Identify which cell holds the provided text, then report its [X, Y] central coordinate. 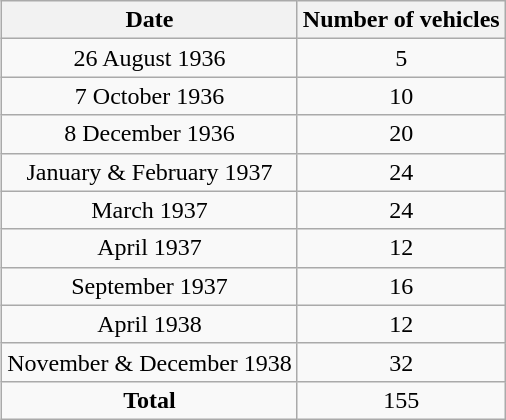
7 October 1936 [150, 96]
Total [150, 400]
155 [401, 400]
September 1937 [150, 286]
32 [401, 362]
8 December 1936 [150, 134]
March 1937 [150, 210]
10 [401, 96]
5 [401, 58]
April 1938 [150, 324]
16 [401, 286]
April 1937 [150, 248]
Number of vehicles [401, 20]
26 August 1936 [150, 58]
January & February 1937 [150, 172]
20 [401, 134]
Date [150, 20]
November & December 1938 [150, 362]
